Output the (X, Y) coordinate of the center of the cell containing the given text.  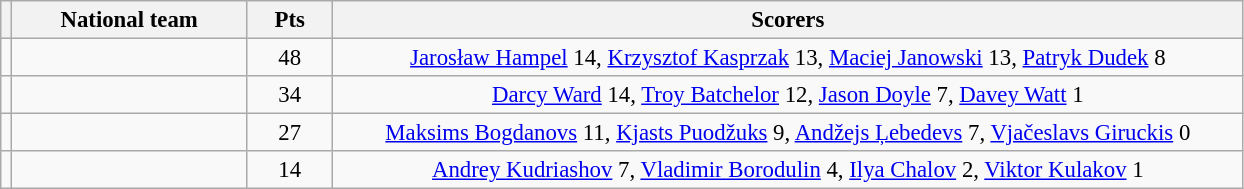
34 (290, 95)
Scorers (788, 20)
Pts (290, 20)
Jarosław Hampel 14, Krzysztof Kasprzak 13, Maciej Janowski 13, Patryk Dudek 8 (788, 58)
Maksims Bogdanovs 11, Kjasts Puodžuks 9, Andžejs Ļebedevs 7, Vjačeslavs Giruckis 0 (788, 133)
14 (290, 170)
27 (290, 133)
48 (290, 58)
National team (129, 20)
Darcy Ward 14, Troy Batchelor 12, Jason Doyle 7, Davey Watt 1 (788, 95)
Andrey Kudriashov 7, Vladimir Borodulin 4, Ilya Chalov 2, Viktor Kulakov 1 (788, 170)
